Identify which cell holds the provided text, then report its (X, Y) central coordinate. 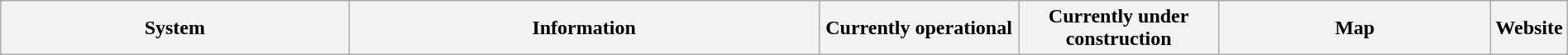
Map (1355, 28)
Currently under construction (1119, 28)
System (175, 28)
Currently operational (918, 28)
Website (1529, 28)
Information (584, 28)
